Pinpoint the cell where the given text exists, returning its (x, y) midpoint coordinate. 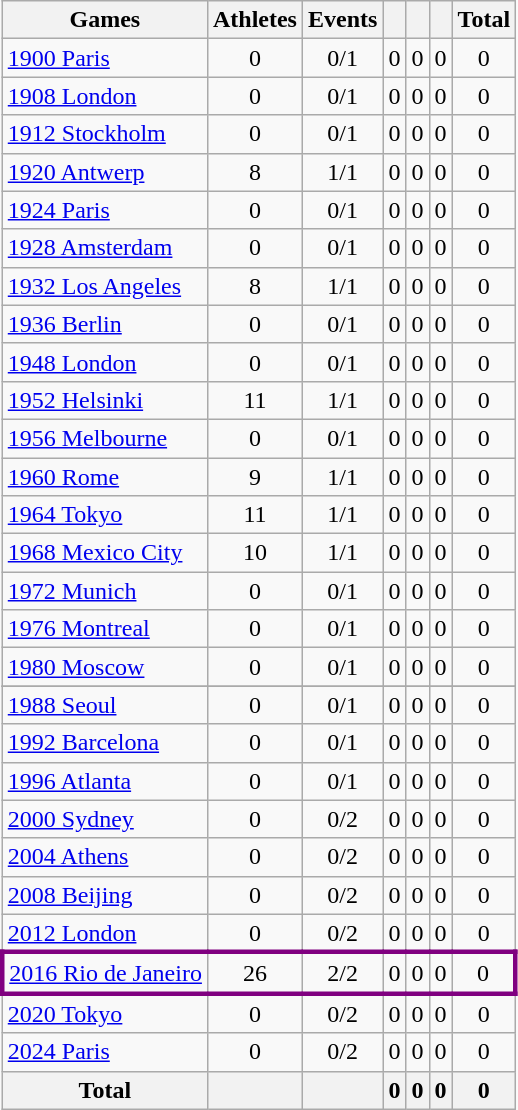
1952 Helsinki (104, 400)
2024 Paris (104, 1052)
1936 Berlin (104, 324)
1900 Paris (104, 58)
1956 Melbourne (104, 438)
2/2 (342, 972)
1912 Stockholm (104, 134)
2020 Tokyo (104, 1013)
2016 Rio de Janeiro (104, 972)
1972 Munich (104, 591)
1968 Mexico City (104, 553)
Games (104, 20)
1976 Montreal (104, 629)
1924 Paris (104, 210)
2012 London (104, 933)
2004 Athens (104, 857)
10 (254, 553)
1964 Tokyo (104, 515)
9 (254, 477)
2008 Beijing (104, 895)
1988 Seoul (104, 705)
2000 Sydney (104, 819)
1960 Rome (104, 477)
1928 Amsterdam (104, 248)
1932 Los Angeles (104, 286)
26 (254, 972)
1908 London (104, 96)
1992 Barcelona (104, 743)
Athletes (254, 20)
1920 Antwerp (104, 172)
1948 London (104, 362)
1996 Atlanta (104, 781)
Events (342, 20)
1980 Moscow (104, 667)
